Detect which cell encompasses the target text, then output its (x, y) center coordinate. 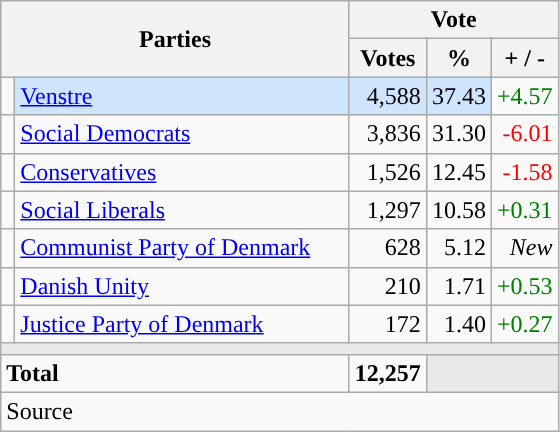
5.12 (458, 248)
% (458, 58)
Communist Party of Denmark (182, 248)
12.45 (458, 172)
Conservatives (182, 172)
Social Democrats (182, 134)
New (524, 248)
Votes (388, 58)
+4.57 (524, 96)
3,836 (388, 134)
1,297 (388, 210)
1.40 (458, 324)
-1.58 (524, 172)
1,526 (388, 172)
+0.53 (524, 286)
+ / - (524, 58)
12,257 (388, 373)
37.43 (458, 96)
-6.01 (524, 134)
172 (388, 324)
+0.31 (524, 210)
31.30 (458, 134)
4,588 (388, 96)
+0.27 (524, 324)
Total (176, 373)
Justice Party of Denmark (182, 324)
Vote (454, 20)
628 (388, 248)
Venstre (182, 96)
Danish Unity (182, 286)
10.58 (458, 210)
Social Liberals (182, 210)
210 (388, 286)
1.71 (458, 286)
Source (280, 411)
Parties (176, 39)
